Determine the [X, Y] coordinate at the center of the cell enclosing the given text.  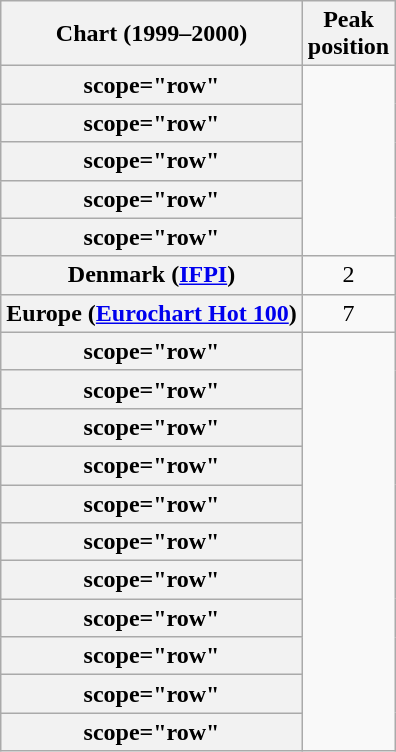
2 [348, 275]
Chart (1999–2000) [152, 34]
7 [348, 313]
Denmark (IFPI) [152, 275]
Peakposition [348, 34]
Europe (Eurochart Hot 100) [152, 313]
